Return the (x, y) coordinate for the center point of the cell that contains the specified text.  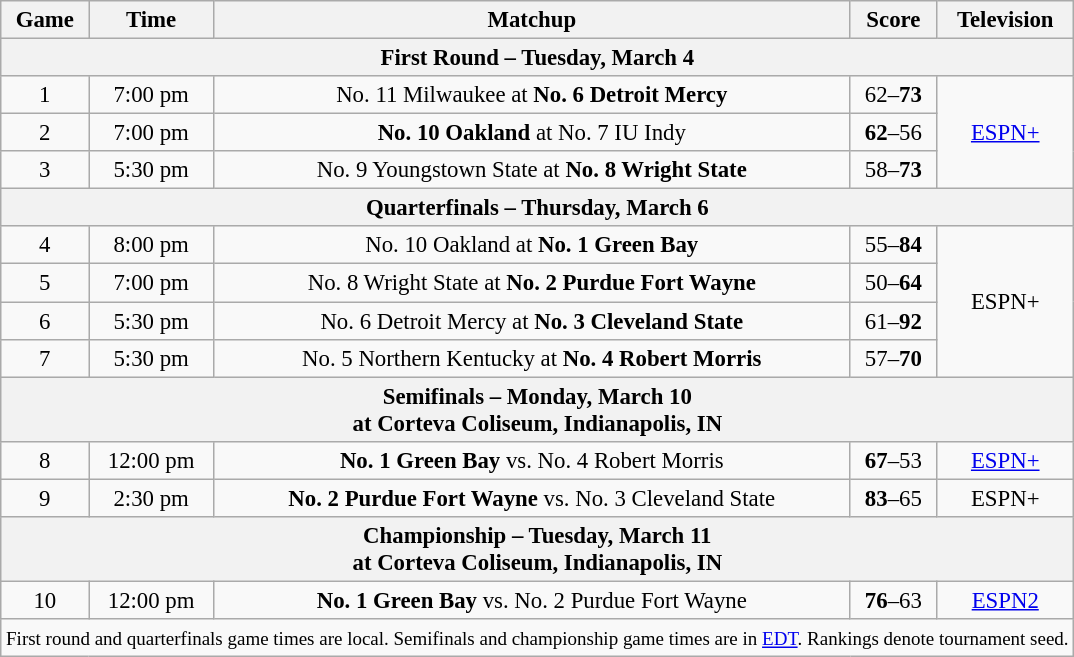
No. 10 Oakland at No. 1 Green Bay (532, 245)
1 (45, 95)
58–73 (893, 170)
4 (45, 245)
Television (1006, 20)
ESPN2 (1006, 600)
No. 10 Oakland at No. 7 IU Indy (532, 133)
No. 5 Northern Kentucky at No. 4 Robert Morris (532, 358)
8 (45, 460)
6 (45, 321)
7 (45, 358)
Championship – Tuesday, March 11at Corteva Coliseum, Indianapolis, IN (538, 550)
62–56 (893, 133)
Matchup (532, 20)
No. 6 Detroit Mercy at No. 3 Cleveland State (532, 321)
57–70 (893, 358)
9 (45, 498)
First Round – Tuesday, March 4 (538, 58)
2 (45, 133)
No. 9 Youngstown State at No. 8 Wright State (532, 170)
67–53 (893, 460)
No. 1 Green Bay vs. No. 2 Purdue Fort Wayne (532, 600)
Semifinals – Monday, March 10at Corteva Coliseum, Indianapolis, IN (538, 410)
2:30 pm (152, 498)
76–63 (893, 600)
55–84 (893, 245)
No. 1 Green Bay vs. No. 4 Robert Morris (532, 460)
50–64 (893, 283)
No. 2 Purdue Fort Wayne vs. No. 3 Cleveland State (532, 498)
Time (152, 20)
Quarterfinals – Thursday, March 6 (538, 208)
5 (45, 283)
Game (45, 20)
61–92 (893, 321)
62–73 (893, 95)
8:00 pm (152, 245)
No. 8 Wright State at No. 2 Purdue Fort Wayne (532, 283)
No. 11 Milwaukee at No. 6 Detroit Mercy (532, 95)
3 (45, 170)
10 (45, 600)
First round and quarterfinals game times are local. Semifinals and championship game times are in EDT. Rankings denote tournament seed. (538, 638)
83–65 (893, 498)
Score (893, 20)
